Extract the [X, Y] coordinate from the center of the cell holding the provided text.  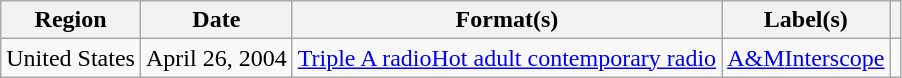
Region [71, 20]
Format(s) [506, 20]
Date [216, 20]
April 26, 2004 [216, 58]
United States [71, 58]
Label(s) [806, 20]
A&MInterscope [806, 58]
Triple A radioHot adult contemporary radio [506, 58]
